Return [x, y] of the center of cell containing provided text 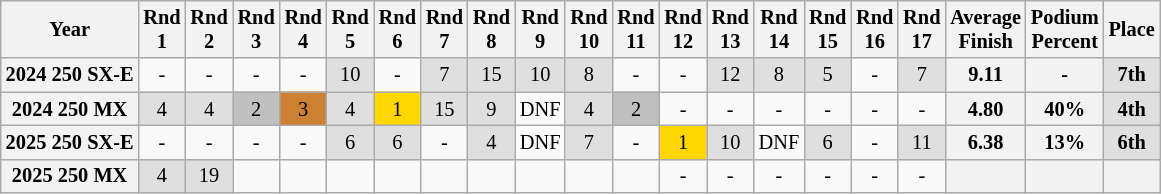
Rnd9 [540, 29]
2025 250 MX [70, 176]
Rnd10 [588, 29]
Rnd15 [828, 29]
Rnd17 [922, 29]
7th [1132, 75]
19 [210, 176]
13% [1065, 142]
3 [304, 109]
6th [1132, 142]
11 [922, 142]
Rnd5 [350, 29]
Rnd8 [492, 29]
Rnd2 [210, 29]
Rnd3 [256, 29]
Rnd4 [304, 29]
4.80 [986, 109]
2024 250 MX [70, 109]
9.11 [986, 75]
Rnd14 [779, 29]
6.38 [986, 142]
40% [1065, 109]
Rnd1 [162, 29]
2025 250 SX-E [70, 142]
PodiumPercent [1065, 29]
Rnd7 [444, 29]
Rnd12 [684, 29]
5 [828, 75]
Rnd16 [874, 29]
Rnd6 [398, 29]
Place [1132, 29]
Year [70, 29]
12 [730, 75]
4th [1132, 109]
Rnd13 [730, 29]
Rnd11 [636, 29]
2024 250 SX-E [70, 75]
9 [492, 109]
AverageFinish [986, 29]
